Identify which cell holds the provided text, then report its [x, y] central coordinate. 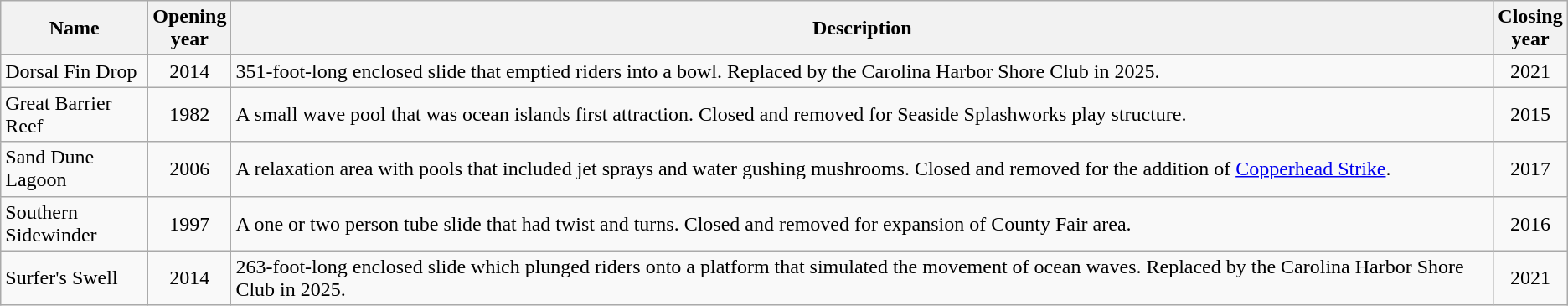
1997 [189, 223]
Surfer's Swell [75, 278]
Description [863, 29]
Name [75, 29]
Southern Sidewinder [75, 223]
Great Barrier Reef [75, 114]
A small wave pool that was ocean islands first attraction. Closed and removed for Seaside Splashworks play structure. [863, 114]
Closing year [1530, 29]
Dorsal Fin Drop [75, 71]
2017 [1530, 169]
Sand Dune Lagoon [75, 169]
Opening year [189, 29]
1982 [189, 114]
A one or two person tube slide that had twist and turns. Closed and removed for expansion of County Fair area. [863, 223]
2015 [1530, 114]
2016 [1530, 223]
351-foot-long enclosed slide that emptied riders into a bowl. Replaced by the Carolina Harbor Shore Club in 2025. [863, 71]
2006 [189, 169]
A relaxation area with pools that included jet sprays and water gushing mushrooms. Closed and removed for the addition of Copperhead Strike. [863, 169]
